Pinpoint the cell where the given text exists, returning its (x, y) midpoint coordinate. 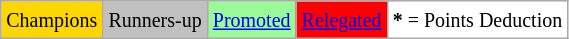
Runners-up (155, 20)
Champions (52, 20)
Relegated (342, 20)
* = Points Deduction (478, 20)
Promoted (252, 20)
